Return the (X, Y) coordinate for the center point of the cell that contains the specified text.  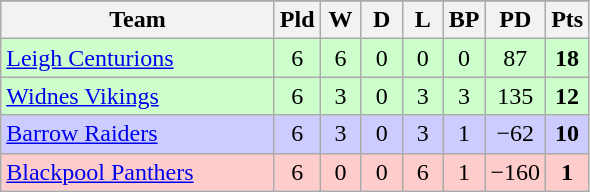
PD (516, 20)
W (340, 20)
−160 (516, 172)
−62 (516, 134)
10 (568, 134)
Leigh Centurions (138, 58)
D (382, 20)
135 (516, 96)
L (422, 20)
12 (568, 96)
Barrow Raiders (138, 134)
BP (464, 20)
Blackpool Panthers (138, 172)
87 (516, 58)
Widnes Vikings (138, 96)
18 (568, 58)
Team (138, 20)
Pld (297, 20)
Pts (568, 20)
